Locate the cell with the specified text and output its (X, Y) center coordinate. 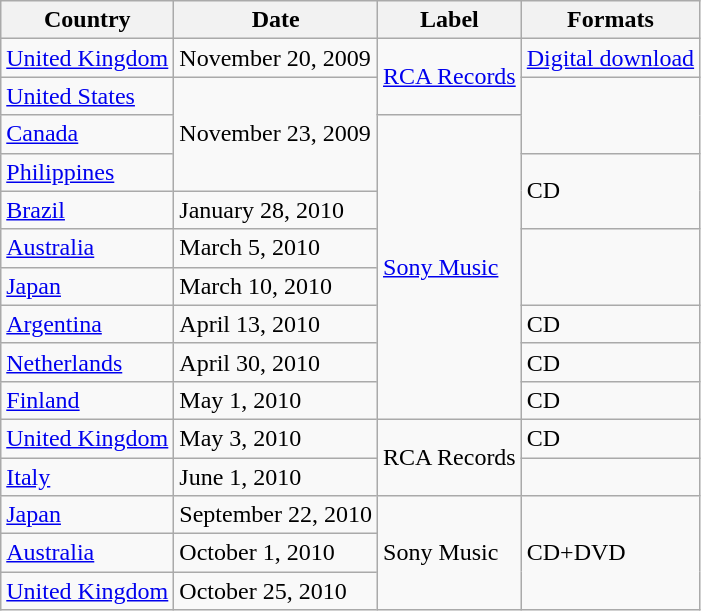
Country (88, 20)
Date (276, 20)
March 5, 2010 (276, 248)
Philippines (88, 172)
Netherlands (88, 362)
Brazil (88, 210)
CD+DVD (610, 553)
May 3, 2010 (276, 438)
November 23, 2009 (276, 134)
September 22, 2010 (276, 515)
October 25, 2010 (276, 591)
Digital download (610, 58)
May 1, 2010 (276, 400)
Label (450, 20)
April 30, 2010 (276, 362)
November 20, 2009 (276, 58)
Formats (610, 20)
June 1, 2010 (276, 477)
March 10, 2010 (276, 286)
Argentina (88, 324)
October 1, 2010 (276, 553)
Canada (88, 134)
January 28, 2010 (276, 210)
April 13, 2010 (276, 324)
Italy (88, 477)
United States (88, 96)
Finland (88, 400)
